Return the [X, Y] coordinate for the center point of the cell that contains the specified text.  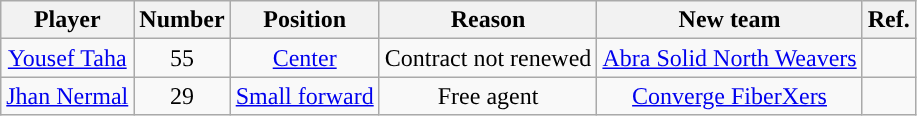
Converge FiberXers [730, 96]
Contract not renewed [488, 58]
New team [730, 20]
55 [182, 58]
29 [182, 96]
Yousef Taha [68, 58]
Center [304, 58]
Free agent [488, 96]
Position [304, 20]
Jhan Nermal [68, 96]
Number [182, 20]
Abra Solid North Weavers [730, 58]
Reason [488, 20]
Small forward [304, 96]
Player [68, 20]
Ref. [888, 20]
